For the text-containing cell, return its midpoint in (x, y) coordinate format. 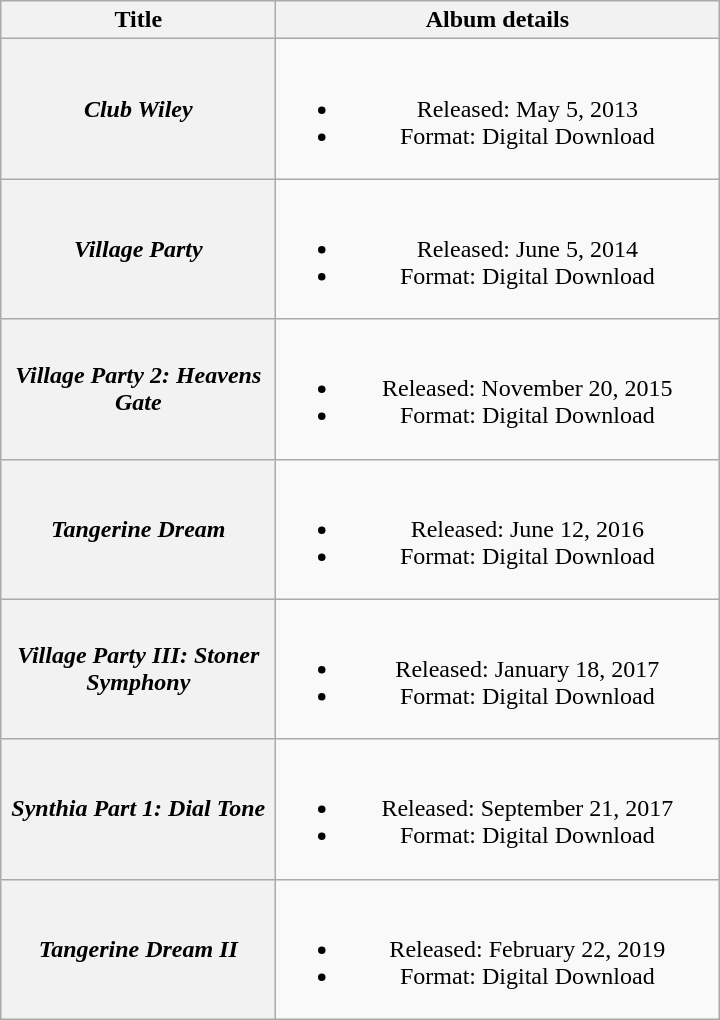
Tangerine Dream (138, 529)
Title (138, 20)
Village Party (138, 249)
Released: May 5, 2013Format: Digital Download (498, 109)
Village Party III: Stoner Symphony (138, 669)
Synthia Part 1: Dial Tone (138, 809)
Released: November 20, 2015Format: Digital Download (498, 389)
Club Wiley (138, 109)
Album details (498, 20)
Released: June 5, 2014Format: Digital Download (498, 249)
Released: January 18, 2017Format: Digital Download (498, 669)
Tangerine Dream II (138, 949)
Released: February 22, 2019Format: Digital Download (498, 949)
Released: June 12, 2016Format: Digital Download (498, 529)
Released: September 21, 2017Format: Digital Download (498, 809)
Village Party 2: Heavens Gate (138, 389)
